Output the (x, y) coordinate of the center of the cell containing the given text.  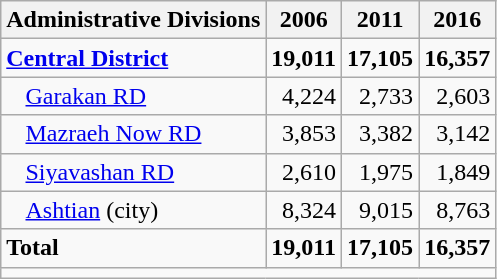
1,975 (380, 172)
3,853 (304, 134)
Ashtian (city) (134, 210)
Garakan RD (134, 96)
9,015 (380, 210)
4,224 (304, 96)
2,733 (380, 96)
2006 (304, 20)
Central District (134, 58)
2,603 (458, 96)
2,610 (304, 172)
2016 (458, 20)
Siyavashan RD (134, 172)
Administrative Divisions (134, 20)
8,763 (458, 210)
2011 (380, 20)
Mazraeh Now RD (134, 134)
3,142 (458, 134)
Total (134, 248)
8,324 (304, 210)
3,382 (380, 134)
1,849 (458, 172)
